Determine the (x, y) coordinate at the center of the cell enclosing the given text.  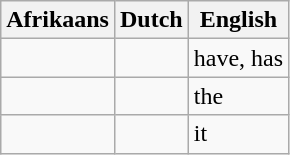
have, has (238, 58)
it (238, 134)
the (238, 96)
English (238, 20)
Dutch (151, 20)
Afrikaans (58, 20)
